Search for the cell housing the specified text and yield its [x, y] center coordinate. 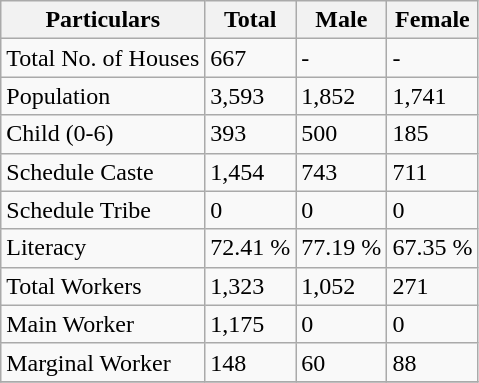
Population [103, 96]
1,323 [250, 286]
Schedule Tribe [103, 210]
1,175 [250, 324]
393 [250, 134]
88 [432, 362]
72.41 % [250, 248]
Child (0-6) [103, 134]
Male [342, 20]
60 [342, 362]
Literacy [103, 248]
148 [250, 362]
3,593 [250, 96]
1,852 [342, 96]
Total [250, 20]
185 [432, 134]
667 [250, 58]
67.35 % [432, 248]
Particulars [103, 20]
743 [342, 172]
Total Workers [103, 286]
500 [342, 134]
1,454 [250, 172]
Schedule Caste [103, 172]
77.19 % [342, 248]
1,741 [432, 96]
Female [432, 20]
271 [432, 286]
Total No. of Houses [103, 58]
Marginal Worker [103, 362]
711 [432, 172]
1,052 [342, 286]
Main Worker [103, 324]
